Return [X, Y] of the center of cell containing provided text 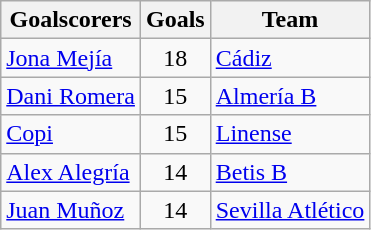
Team [290, 20]
Alex Alegría [71, 172]
Sevilla Atlético [290, 210]
Linense [290, 134]
Copi [71, 134]
Cádiz [290, 58]
Dani Romera [71, 96]
Goals [175, 20]
Almería B [290, 96]
Jona Mejía [71, 58]
Betis B [290, 172]
Goalscorers [71, 20]
Juan Muñoz [71, 210]
18 [175, 58]
